Pinpoint the cell where the given text exists, returning its [X, Y] midpoint coordinate. 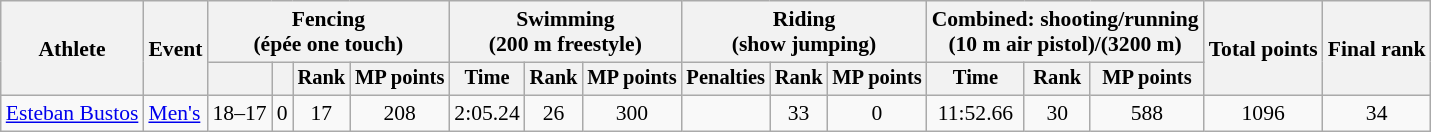
34 [1377, 114]
Event [175, 48]
Swimming(200 m freestyle) [565, 32]
Esteban Bustos [72, 114]
208 [400, 114]
1096 [1264, 114]
26 [554, 114]
Penalties [726, 79]
33 [799, 114]
30 [1057, 114]
Riding(show jumping) [804, 32]
17 [322, 114]
300 [632, 114]
Final rank [1377, 48]
588 [1146, 114]
2:05.24 [486, 114]
18–17 [239, 114]
Fencing(épée one touch) [328, 32]
Combined: shooting/running(10 m air pistol)/(3200 m) [1066, 32]
Men's [175, 114]
Athlete [72, 48]
Total points [1264, 48]
11:52.66 [976, 114]
